Pinpoint the cell where the given text exists, returning its [X, Y] midpoint coordinate. 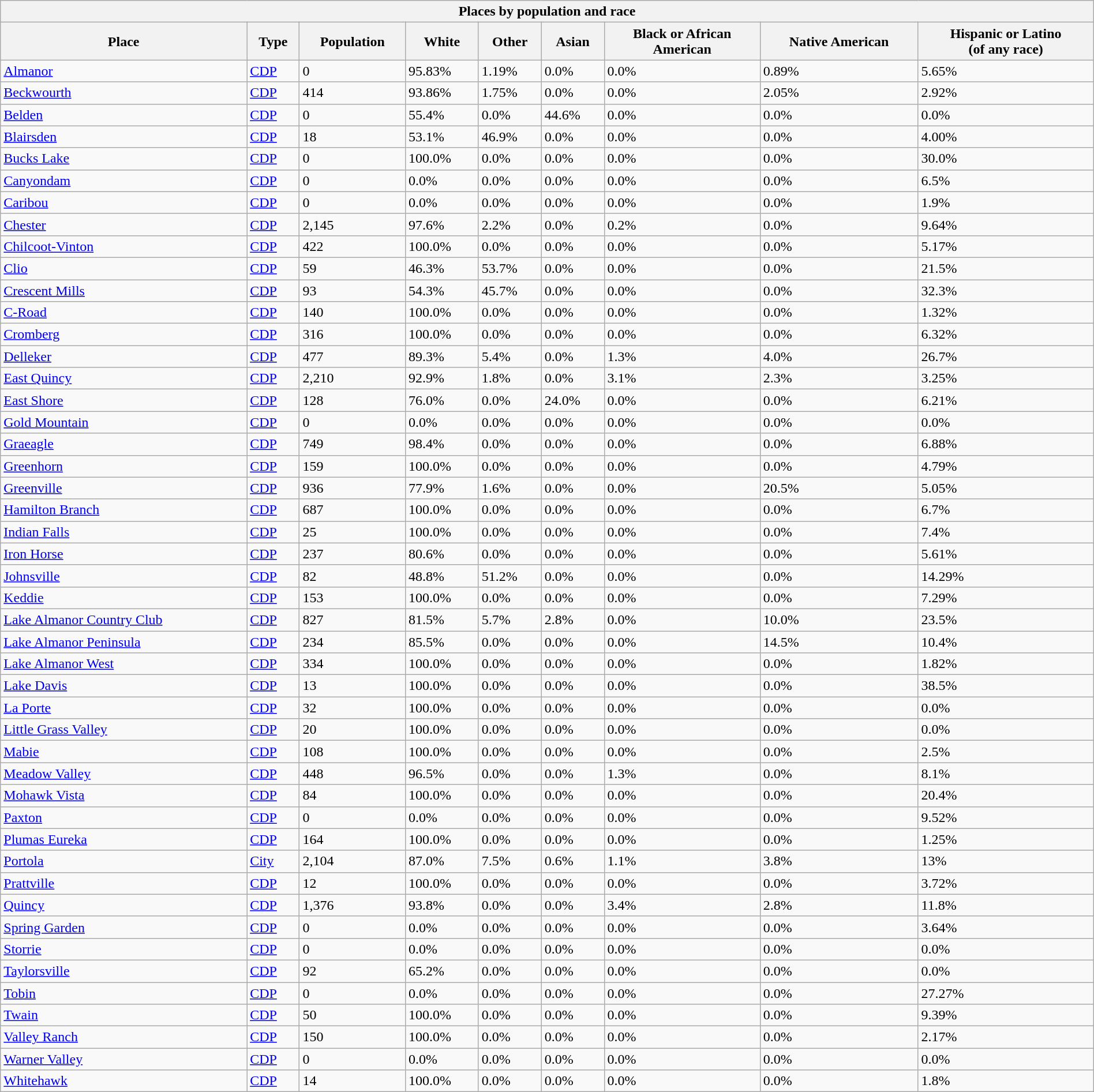
Keddie [123, 598]
Beckwourth [123, 93]
Crescent Mills [123, 290]
7.29% [1006, 598]
2,145 [352, 224]
6.32% [1006, 335]
128 [352, 400]
334 [352, 664]
1.9% [1006, 202]
448 [352, 774]
150 [352, 1037]
2.05% [839, 93]
Iron Horse [123, 554]
20.5% [839, 488]
93 [352, 290]
14.29% [1006, 576]
46.9% [510, 137]
51.2% [510, 576]
10.0% [839, 620]
Belden [123, 115]
White [442, 42]
Little Grass Valley [123, 730]
85.5% [442, 642]
2.92% [1006, 93]
Whitehawk [123, 1081]
6.88% [1006, 444]
Delleker [123, 357]
Indian Falls [123, 532]
Plumas Eureka [123, 839]
La Porte [123, 708]
Lake Davis [123, 686]
234 [352, 642]
1,376 [352, 905]
Meadow Valley [123, 774]
21.5% [1006, 268]
5.4% [510, 357]
316 [352, 335]
1.75% [510, 93]
Clio [123, 268]
0.89% [839, 71]
9.64% [1006, 224]
0.2% [682, 224]
3.64% [1006, 927]
93.86% [442, 93]
Portola [123, 861]
Lake Almanor West [123, 664]
749 [352, 444]
2.5% [1006, 752]
59 [352, 268]
32 [352, 708]
Chilcoot-Vinton [123, 246]
87.0% [442, 861]
Caribou [123, 202]
5.05% [1006, 488]
6.7% [1006, 510]
98.4% [442, 444]
45.7% [510, 290]
Canyondam [123, 181]
48.8% [442, 576]
2,104 [352, 861]
Mabie [123, 752]
Bucks Lake [123, 159]
50 [352, 1015]
11.8% [1006, 905]
2.2% [510, 224]
5.61% [1006, 554]
92.9% [442, 378]
159 [352, 466]
44.6% [572, 115]
Tobin [123, 993]
1.82% [1006, 664]
164 [352, 839]
81.5% [442, 620]
84 [352, 795]
Other [510, 42]
Greenville [123, 488]
96.5% [442, 774]
77.9% [442, 488]
27.27% [1006, 993]
1.25% [1006, 839]
82 [352, 576]
7.4% [1006, 532]
93.8% [442, 905]
3.8% [839, 861]
3.72% [1006, 883]
Gold Mountain [123, 422]
Greenhorn [123, 466]
3.4% [682, 905]
East Quincy [123, 378]
East Shore [123, 400]
4.79% [1006, 466]
38.5% [1006, 686]
237 [352, 554]
Prattville [123, 883]
3.25% [1006, 378]
20 [352, 730]
Twain [123, 1015]
Asian [572, 42]
Cromberg [123, 335]
25 [352, 532]
13% [1006, 861]
80.6% [442, 554]
108 [352, 752]
65.2% [442, 971]
1.1% [682, 861]
1.32% [1006, 313]
5.17% [1006, 246]
Hispanic or Latino(of any race) [1006, 42]
92 [352, 971]
414 [352, 93]
6.5% [1006, 181]
13 [352, 686]
Taylorsville [123, 971]
Hamilton Branch [123, 510]
7.5% [510, 861]
12 [352, 883]
Black or AfricanAmerican [682, 42]
76.0% [442, 400]
23.5% [1006, 620]
Places by population and race [547, 12]
20.4% [1006, 795]
55.4% [442, 115]
Almanor [123, 71]
Storrie [123, 949]
8.1% [1006, 774]
54.3% [442, 290]
2.17% [1006, 1037]
Type [273, 42]
53.1% [442, 137]
Mohawk Vista [123, 795]
2,210 [352, 378]
687 [352, 510]
4.00% [1006, 137]
City [273, 861]
5.65% [1006, 71]
Valley Ranch [123, 1037]
1.19% [510, 71]
422 [352, 246]
Graeagle [123, 444]
9.39% [1006, 1015]
95.83% [442, 71]
477 [352, 357]
Quincy [123, 905]
9.52% [1006, 817]
18 [352, 137]
10.4% [1006, 642]
5.7% [510, 620]
4.0% [839, 357]
936 [352, 488]
46.3% [442, 268]
Spring Garden [123, 927]
14.5% [839, 642]
26.7% [1006, 357]
2.3% [839, 378]
140 [352, 313]
89.3% [442, 357]
Warner Valley [123, 1059]
Lake Almanor Peninsula [123, 642]
97.6% [442, 224]
Population [352, 42]
Blairsden [123, 137]
Chester [123, 224]
Native American [839, 42]
Lake Almanor Country Club [123, 620]
30.0% [1006, 159]
Johnsville [123, 576]
827 [352, 620]
3.1% [682, 378]
Place [123, 42]
0.6% [572, 861]
153 [352, 598]
14 [352, 1081]
6.21% [1006, 400]
Paxton [123, 817]
24.0% [572, 400]
1.6% [510, 488]
32.3% [1006, 290]
53.7% [510, 268]
C-Road [123, 313]
